Pinpoint the cell where the given text exists, returning its (x, y) midpoint coordinate. 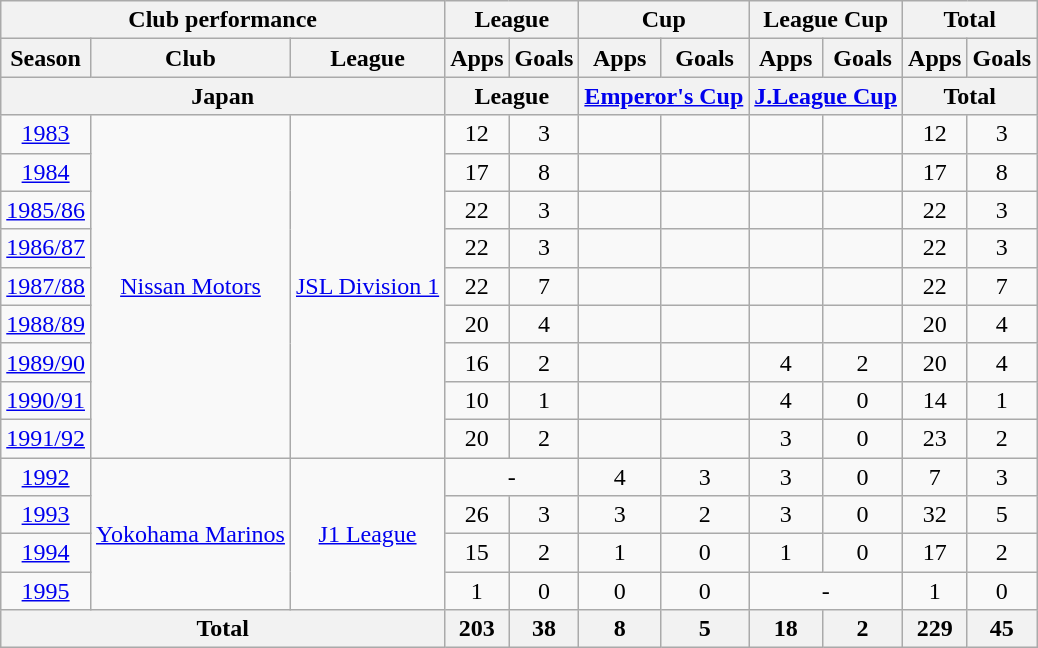
Cup (664, 20)
23 (935, 438)
1986/87 (46, 248)
1985/86 (46, 210)
JSL Division 1 (367, 286)
1987/88 (46, 286)
Emperor's Cup (664, 96)
10 (477, 400)
1988/89 (46, 324)
Club (190, 58)
Japan (223, 96)
Nissan Motors (190, 286)
1992 (46, 477)
1983 (46, 134)
15 (477, 553)
229 (935, 629)
203 (477, 629)
14 (935, 400)
1984 (46, 172)
J1 League (367, 534)
1989/90 (46, 362)
J.League Cup (826, 96)
45 (1002, 629)
1993 (46, 515)
Season (46, 58)
18 (786, 629)
Club performance (223, 20)
32 (935, 515)
38 (544, 629)
1994 (46, 553)
Yokohama Marinos (190, 534)
1991/92 (46, 438)
League Cup (826, 20)
16 (477, 362)
26 (477, 515)
1990/91 (46, 400)
1995 (46, 591)
